Pinpoint the cell where the given text exists, returning its [X, Y] midpoint coordinate. 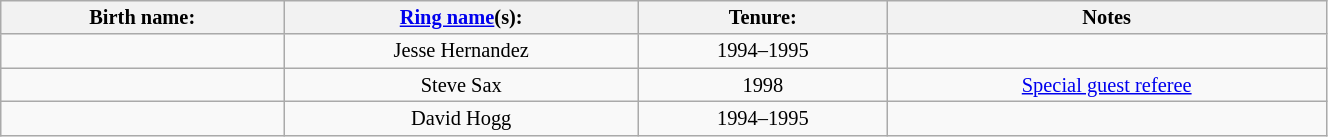
1998 [763, 85]
Notes [1106, 17]
Special guest referee [1106, 85]
Steve Sax [462, 85]
Jesse Hernandez [462, 51]
Birth name: [142, 17]
Tenure: [763, 17]
David Hogg [462, 118]
Ring name(s): [462, 17]
